Search for the cell housing the specified text and yield its (x, y) center coordinate. 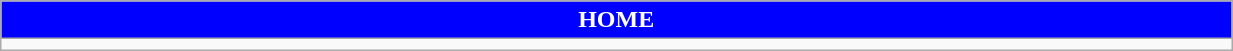
HOME (616, 20)
